Return [x, y] of the center of cell containing provided text 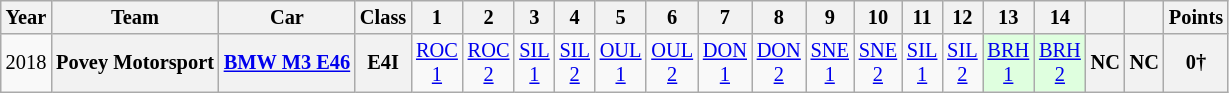
6 [672, 17]
ROC2 [489, 63]
9 [830, 17]
Year [26, 17]
Povey Motorsport [135, 63]
12 [962, 17]
DON2 [779, 63]
2 [489, 17]
Car [287, 17]
14 [1060, 17]
BRH2 [1060, 63]
2018 [26, 63]
Points [1196, 17]
E4I [383, 63]
5 [621, 17]
3 [534, 17]
SNE1 [830, 63]
11 [922, 17]
8 [779, 17]
OUL1 [621, 63]
SNE2 [878, 63]
BMW M3 E46 [287, 63]
13 [1008, 17]
DON1 [725, 63]
OUL2 [672, 63]
7 [725, 17]
Class [383, 17]
1 [437, 17]
Team [135, 17]
BRH1 [1008, 63]
10 [878, 17]
0† [1196, 63]
4 [575, 17]
ROC1 [437, 63]
